Detect which cell encompasses the target text, then output its [X, Y] center coordinate. 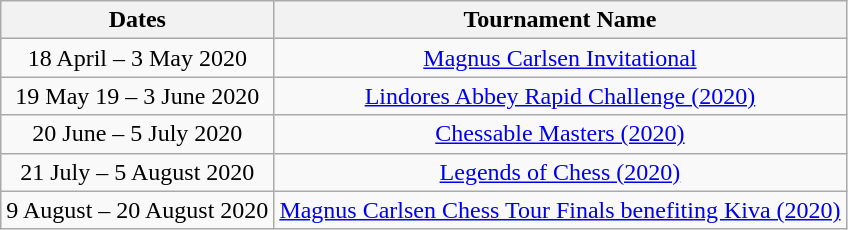
20 June – 5 July 2020 [138, 134]
Dates [138, 20]
19 May 19 – 3 June 2020 [138, 96]
Tournament Name [560, 20]
Magnus Carlsen Chess Tour Finals benefiting Kiva (2020) [560, 210]
21 July – 5 August 2020 [138, 172]
Magnus Carlsen Invitational [560, 58]
18 April – 3 May 2020 [138, 58]
Lindores Abbey Rapid Challenge (2020) [560, 96]
9 August – 20 August 2020 [138, 210]
Legends of Chess (2020) [560, 172]
Chessable Masters (2020) [560, 134]
